Capture the cell that displays the provided text and extract its (X, Y) central coordinate. 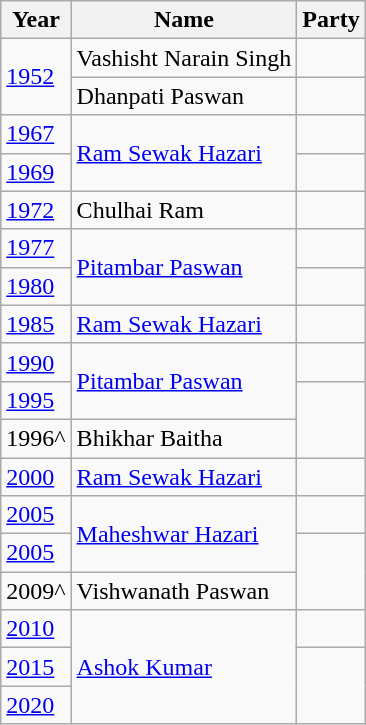
2020 (36, 705)
Chulhai Ram (184, 210)
Maheshwar Hazari (184, 534)
1972 (36, 210)
Ashok Kumar (184, 667)
Vishwanath Paswan (184, 591)
Vashisht Narain Singh (184, 58)
Bhikhar Baitha (184, 438)
Party (331, 20)
1980 (36, 286)
Dhanpati Paswan (184, 96)
1990 (36, 362)
1985 (36, 324)
Name (184, 20)
1995 (36, 400)
2009^ (36, 591)
1967 (36, 134)
1969 (36, 172)
Year (36, 20)
2015 (36, 667)
1952 (36, 77)
1996^ (36, 438)
2000 (36, 477)
1977 (36, 248)
2010 (36, 629)
